Find where the given text appears and provide that cell's center as [X, Y] coordinate. 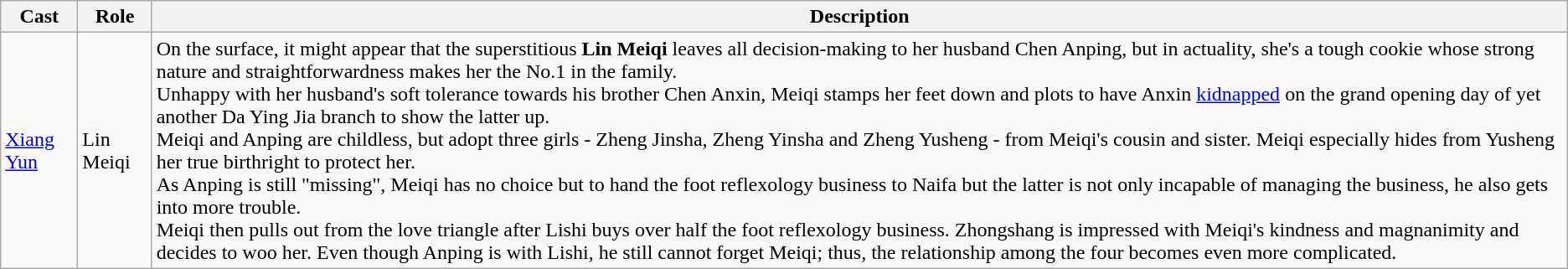
Role [115, 17]
Lin Meiqi [115, 151]
Cast [39, 17]
Description [859, 17]
Xiang Yun [39, 151]
